For the text-containing cell, return its midpoint in [x, y] coordinate format. 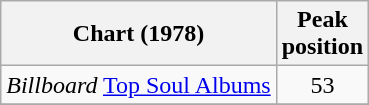
Chart (1978) [138, 34]
53 [322, 85]
Billboard Top Soul Albums [138, 85]
Peakposition [322, 34]
